Determine the (x, y) coordinate at the center of the cell enclosing the given text.  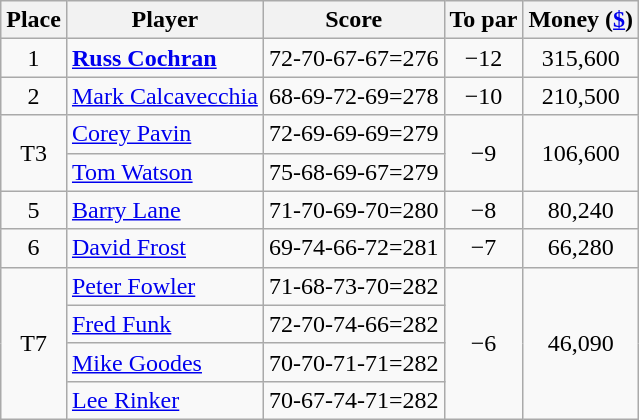
−9 (484, 153)
Fred Funk (164, 324)
Tom Watson (164, 172)
46,090 (581, 343)
−6 (484, 343)
6 (34, 248)
75-68-69-67=279 (354, 172)
David Frost (164, 248)
Lee Rinker (164, 400)
5 (34, 210)
−8 (484, 210)
106,600 (581, 153)
68-69-72-69=278 (354, 96)
T3 (34, 153)
72-70-67-67=276 (354, 58)
315,600 (581, 58)
Mark Calcavecchia (164, 96)
72-70-74-66=282 (354, 324)
80,240 (581, 210)
−10 (484, 96)
Player (164, 20)
Money ($) (581, 20)
1 (34, 58)
Score (354, 20)
T7 (34, 343)
72-69-69-69=279 (354, 134)
To par (484, 20)
210,500 (581, 96)
−7 (484, 248)
71-70-69-70=280 (354, 210)
−12 (484, 58)
70-67-74-71=282 (354, 400)
2 (34, 96)
71-68-73-70=282 (354, 286)
Place (34, 20)
Peter Fowler (164, 286)
Russ Cochran (164, 58)
Barry Lane (164, 210)
Mike Goodes (164, 362)
69-74-66-72=281 (354, 248)
70-70-71-71=282 (354, 362)
Corey Pavin (164, 134)
66,280 (581, 248)
